Return the [x, y] coordinate for the center point of the cell that contains the specified text.  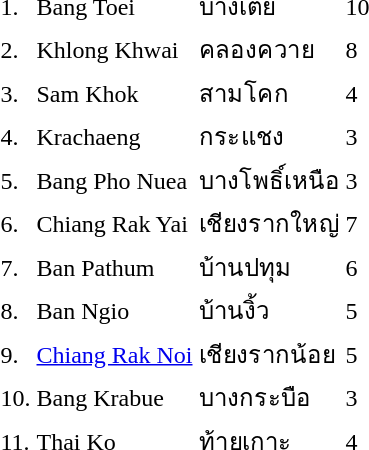
กระแชง [269, 136]
สามโคก [269, 93]
Sam Khok [114, 93]
เชียงรากน้อย [269, 354]
Bang Pho Nuea [114, 180]
Khlong Khwai [114, 50]
บางกระบือ [269, 398]
Chiang Rak Yai [114, 224]
Krachaeng [114, 136]
บางโพธิ์เหนือ [269, 180]
เชียงรากใหญ่ [269, 224]
Ban Ngio [114, 310]
คลองควาย [269, 50]
บ้านปทุม [269, 267]
Chiang Rak Noi [114, 354]
บ้านงิ้ว [269, 310]
Ban Pathum [114, 267]
Bang Krabue [114, 398]
